Return (X, Y) of the center of cell containing provided text 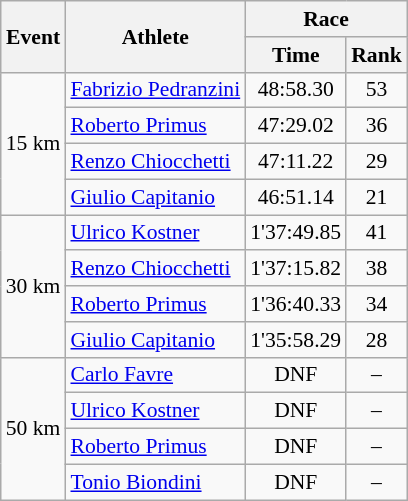
50 km (34, 428)
46:51.14 (296, 197)
21 (376, 197)
1'37:15.82 (296, 269)
1'36:40.33 (296, 304)
53 (376, 90)
Event (34, 36)
41 (376, 233)
47:11.22 (296, 162)
Athlete (155, 36)
29 (376, 162)
Time (296, 55)
15 km (34, 143)
Tonio Biondini (155, 482)
38 (376, 269)
36 (376, 126)
48:58.30 (296, 90)
Rank (376, 55)
30 km (34, 286)
28 (376, 340)
Race (326, 19)
1'35:58.29 (296, 340)
Carlo Favre (155, 375)
Fabrizio Pedranzini (155, 90)
34 (376, 304)
1'37:49.85 (296, 233)
47:29.02 (296, 126)
